Capture the cell that displays the provided text and extract its [X, Y] central coordinate. 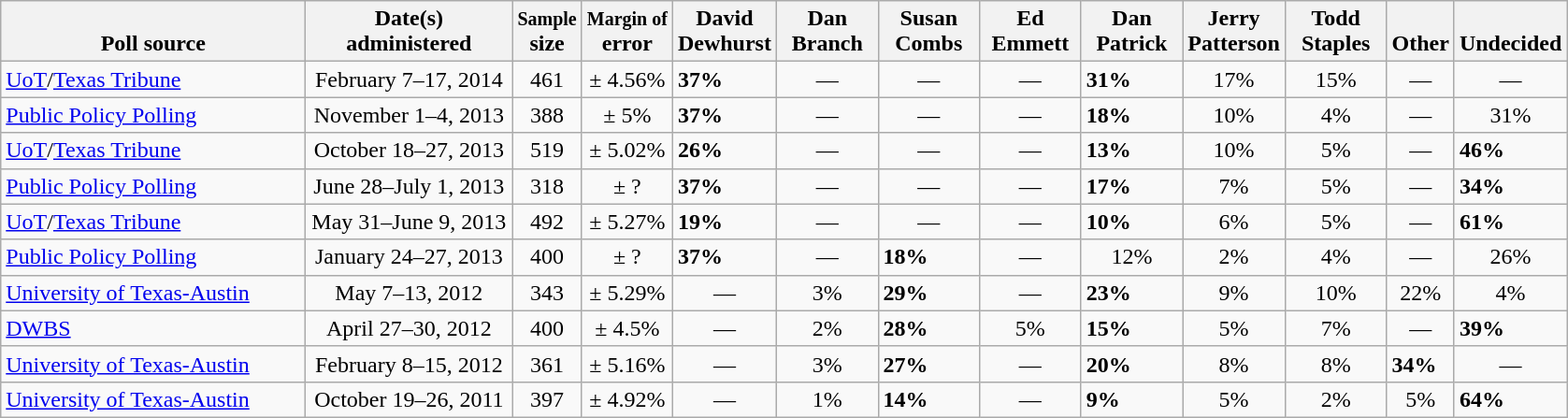
318 [547, 186]
39% [1510, 328]
Other [1420, 32]
64% [1510, 399]
DavidDewhurst [724, 32]
DWBS [153, 328]
± 5.29% [626, 293]
Poll source [153, 32]
Margin oferror [626, 32]
388 [547, 115]
22% [1420, 293]
± 5.02% [626, 151]
± 5% [626, 115]
ToddStaples [1335, 32]
May 7–13, 2012 [410, 293]
28% [929, 328]
61% [1510, 222]
19% [724, 222]
397 [547, 399]
January 24–27, 2013 [410, 257]
EdEmmett [1030, 32]
1% [827, 399]
± 4.56% [626, 79]
± 5.27% [626, 222]
± 4.5% [626, 328]
Date(s)administered [410, 32]
DanBranch [827, 32]
DanPatrick [1131, 32]
343 [547, 293]
November 1–4, 2013 [410, 115]
492 [547, 222]
May 31–June 9, 2013 [410, 222]
6% [1234, 222]
519 [547, 151]
27% [929, 364]
February 8–15, 2012 [410, 364]
SusanCombs [929, 32]
JerryPatterson [1234, 32]
461 [547, 79]
Undecided [1510, 32]
April 27–30, 2012 [410, 328]
14% [929, 399]
13% [1131, 151]
± 4.92% [626, 399]
46% [1510, 151]
February 7–17, 2014 [410, 79]
June 28–July 1, 2013 [410, 186]
± 5.16% [626, 364]
12% [1131, 257]
23% [1131, 293]
Samplesize [547, 32]
20% [1131, 364]
29% [929, 293]
October 18–27, 2013 [410, 151]
October 19–26, 2011 [410, 399]
361 [547, 364]
